Detect which cell encompasses the target text, then output its (x, y) center coordinate. 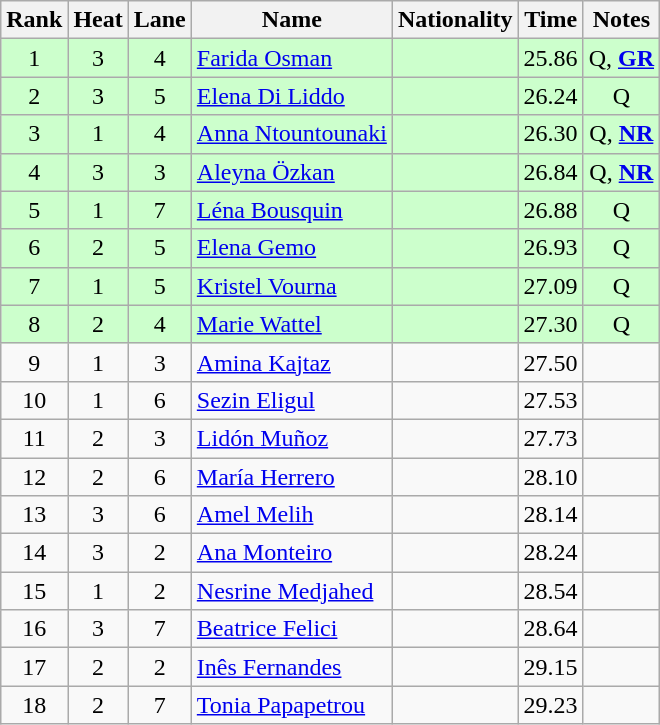
13 (34, 515)
Farida Osman (292, 58)
Tonia Papapetrou (292, 705)
26.88 (550, 210)
11 (34, 438)
15 (34, 591)
Nationality (455, 20)
Lidón Muñoz (292, 438)
Nesrine Medjahed (292, 591)
8 (34, 324)
Elena Di Liddo (292, 96)
Inês Fernandes (292, 667)
18 (34, 705)
28.54 (550, 591)
Heat (98, 20)
Name (292, 20)
16 (34, 629)
Rank (34, 20)
Notes (621, 20)
28.24 (550, 553)
Anna Ntountounaki (292, 134)
27.73 (550, 438)
Q, GR (621, 58)
12 (34, 477)
28.64 (550, 629)
María Herrero (292, 477)
Lane (160, 20)
28.14 (550, 515)
27.09 (550, 286)
14 (34, 553)
Aleyna Özkan (292, 172)
Amina Kajtaz (292, 362)
27.53 (550, 400)
Ana Monteiro (292, 553)
Beatrice Felici (292, 629)
26.93 (550, 248)
Sezin Eligul (292, 400)
Kristel Vourna (292, 286)
Time (550, 20)
Amel Melih (292, 515)
29.15 (550, 667)
10 (34, 400)
17 (34, 667)
Elena Gemo (292, 248)
Léna Bousquin (292, 210)
28.10 (550, 477)
9 (34, 362)
Marie Wattel (292, 324)
29.23 (550, 705)
26.84 (550, 172)
27.50 (550, 362)
27.30 (550, 324)
26.30 (550, 134)
25.86 (550, 58)
26.24 (550, 96)
